Return (x, y) of the center of cell containing provided text 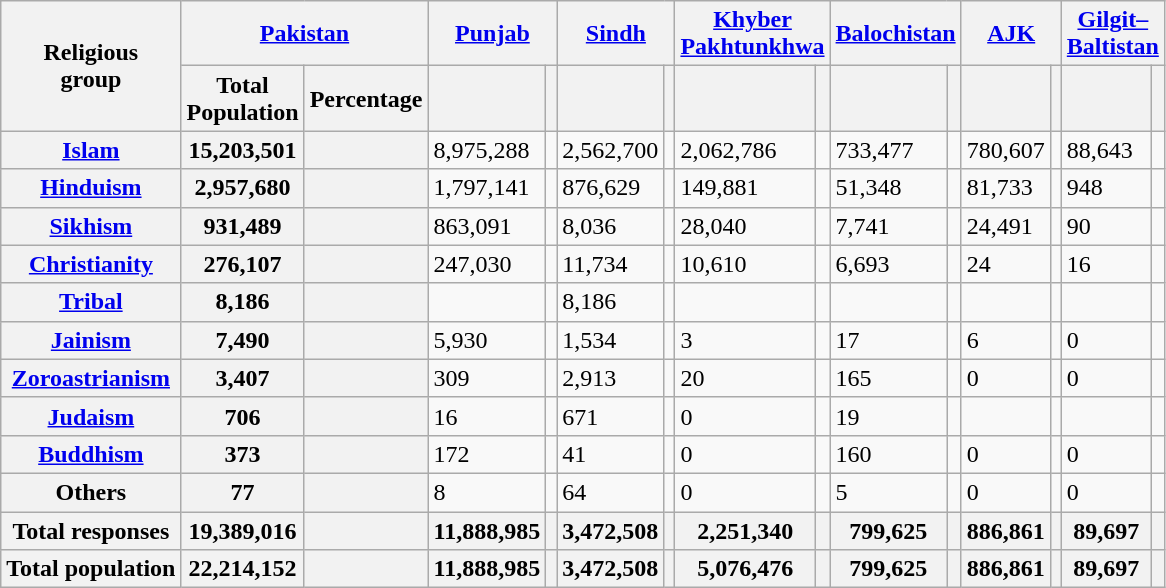
Others (91, 492)
24,491 (1006, 226)
Religiousgroup (91, 66)
3,407 (242, 378)
20 (746, 378)
733,477 (888, 150)
Judaism (91, 416)
24 (1006, 264)
1,534 (610, 340)
6,693 (888, 264)
19 (888, 416)
5 (888, 492)
931,489 (242, 226)
3 (746, 340)
81,733 (1006, 188)
Sindh (616, 34)
8 (487, 492)
2,913 (610, 378)
5,076,476 (746, 569)
Balochistan (896, 34)
28,040 (746, 226)
948 (1106, 188)
19,389,016 (242, 531)
149,881 (746, 188)
373 (242, 454)
Sikhism (91, 226)
247,030 (487, 264)
172 (487, 454)
7,741 (888, 226)
22,214,152 (242, 569)
780,607 (1006, 150)
Jainism (91, 340)
Hinduism (91, 188)
Total responses (91, 531)
863,091 (487, 226)
64 (610, 492)
2,562,700 (610, 150)
8,975,288 (487, 150)
51,348 (888, 188)
88,643 (1106, 150)
15,203,501 (242, 150)
TotalPopulation (242, 98)
1,797,141 (487, 188)
309 (487, 378)
Islam (91, 150)
876,629 (610, 188)
165 (888, 378)
2,062,786 (746, 150)
8,036 (610, 226)
Buddhism (91, 454)
6 (1006, 340)
KhyberPakhtunkhwa (752, 34)
7,490 (242, 340)
Christianity (91, 264)
77 (242, 492)
276,107 (242, 264)
Pakistan (304, 34)
90 (1106, 226)
Percentage (366, 98)
Zoroastrianism (91, 378)
Punjab (492, 34)
671 (610, 416)
AJK (1011, 34)
5,930 (487, 340)
160 (888, 454)
2,957,680 (242, 188)
706 (242, 416)
10,610 (746, 264)
Tribal (91, 302)
2,251,340 (746, 531)
17 (888, 340)
Total population (91, 569)
41 (610, 454)
Gilgit–Baltistan (1112, 34)
11,734 (610, 264)
